Return the [X, Y] coordinate for the center point of the cell that contains the specified text.  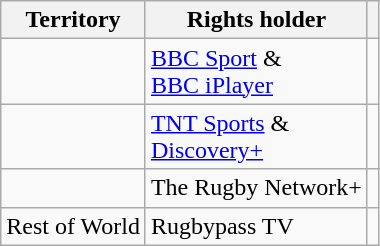
Rest of World [74, 226]
TNT Sports &Discovery+ [256, 136]
Rugbypass TV [256, 226]
Territory [74, 20]
The Rugby Network+ [256, 188]
Rights holder [256, 20]
BBC Sport &BBC iPlayer [256, 72]
